Extract the [X, Y] coordinate from the center of the cell holding the provided text.  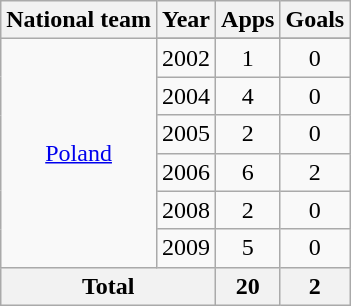
20 [248, 286]
1 [248, 58]
Apps [248, 20]
5 [248, 248]
2009 [186, 248]
National team [79, 20]
2002 [186, 58]
2006 [186, 172]
2005 [186, 134]
6 [248, 172]
Poland [79, 153]
Goals [315, 20]
4 [248, 96]
2008 [186, 210]
Year [186, 20]
Total [108, 286]
2004 [186, 96]
